Provide the (X, Y) coordinate of the cell's center where the given text is located.  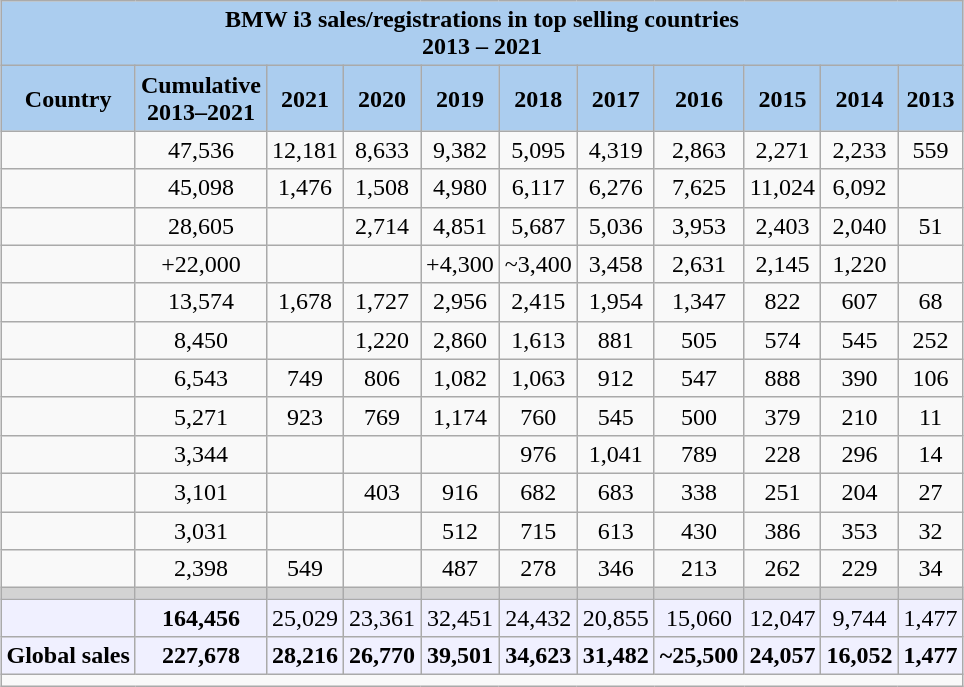
749 (304, 378)
512 (460, 531)
2,271 (782, 150)
14 (930, 454)
213 (699, 569)
1,063 (538, 378)
8,450 (200, 340)
2,398 (200, 569)
806 (382, 378)
683 (616, 492)
1,476 (304, 188)
26,770 (382, 656)
252 (930, 340)
278 (538, 569)
4,980 (460, 188)
2,714 (382, 226)
390 (860, 378)
106 (930, 378)
4,319 (616, 150)
1,082 (460, 378)
607 (860, 302)
210 (860, 416)
682 (538, 492)
16,052 (860, 656)
2,863 (699, 150)
1,678 (304, 302)
11,024 (782, 188)
500 (699, 416)
2,956 (460, 302)
4,851 (460, 226)
547 (699, 378)
6,276 (616, 188)
976 (538, 454)
229 (860, 569)
28,605 (200, 226)
1,727 (382, 302)
789 (699, 454)
5,687 (538, 226)
559 (930, 150)
~25,500 (699, 656)
715 (538, 531)
2018 (538, 98)
47,536 (200, 150)
2,415 (538, 302)
11 (930, 416)
353 (860, 531)
32 (930, 531)
5,036 (616, 226)
1,174 (460, 416)
505 (699, 340)
760 (538, 416)
2,040 (860, 226)
34,623 (538, 656)
2,233 (860, 150)
346 (616, 569)
2,860 (460, 340)
2016 (699, 98)
12,047 (782, 618)
916 (460, 492)
3,953 (699, 226)
613 (616, 531)
32,451 (460, 618)
+4,300 (460, 264)
2,631 (699, 264)
2014 (860, 98)
68 (930, 302)
2,145 (782, 264)
338 (699, 492)
45,098 (200, 188)
9,382 (460, 150)
1,954 (616, 302)
24,432 (538, 618)
Cumulative2013–2021 (200, 98)
3,101 (200, 492)
2,403 (782, 226)
+22,000 (200, 264)
7,625 (699, 188)
2017 (616, 98)
923 (304, 416)
430 (699, 531)
912 (616, 378)
Country (68, 98)
204 (860, 492)
2021 (304, 98)
574 (782, 340)
2015 (782, 98)
549 (304, 569)
1,347 (699, 302)
228 (782, 454)
20,855 (616, 618)
25,029 (304, 618)
BMW i3 sales/registrations in top selling countries2013 – 2021 (482, 34)
403 (382, 492)
34 (930, 569)
31,482 (616, 656)
386 (782, 531)
6,092 (860, 188)
9,744 (860, 618)
6,117 (538, 188)
5,271 (200, 416)
822 (782, 302)
888 (782, 378)
3,031 (200, 531)
262 (782, 569)
881 (616, 340)
51 (930, 226)
13,574 (200, 302)
1,613 (538, 340)
39,501 (460, 656)
227,678 (200, 656)
5,095 (538, 150)
487 (460, 569)
Global sales (68, 656)
1,508 (382, 188)
2013 (930, 98)
251 (782, 492)
23,361 (382, 618)
15,060 (699, 618)
27 (930, 492)
28,216 (304, 656)
2019 (460, 98)
164,456 (200, 618)
379 (782, 416)
2020 (382, 98)
769 (382, 416)
8,633 (382, 150)
~3,400 (538, 264)
6,543 (200, 378)
296 (860, 454)
12,181 (304, 150)
3,458 (616, 264)
1,041 (616, 454)
24,057 (782, 656)
3,344 (200, 454)
